Determine the [x, y] coordinate at the center of the cell enclosing the given text.  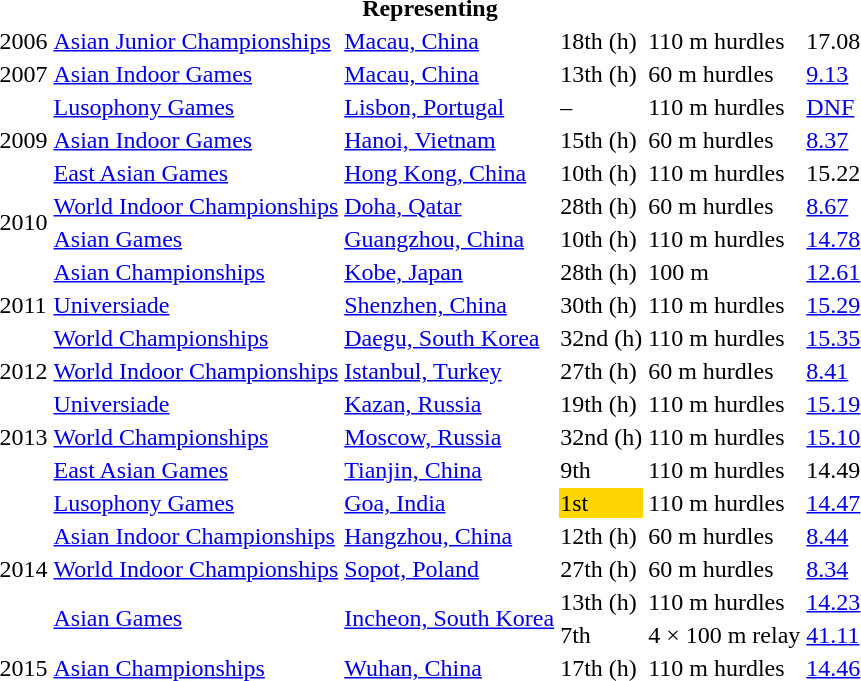
Daegu, South Korea [450, 338]
Asian Junior Championships [196, 41]
Incheon, South Korea [450, 618]
30th (h) [602, 305]
4 × 100 m relay [724, 635]
Doha, Qatar [450, 206]
Shenzhen, China [450, 305]
Guangzhou, China [450, 239]
19th (h) [602, 404]
Kobe, Japan [450, 272]
12th (h) [602, 536]
18th (h) [602, 41]
Kazan, Russia [450, 404]
Moscow, Russia [450, 437]
– [602, 107]
1st [602, 503]
Tianjin, China [450, 470]
Goa, India [450, 503]
Sopot, Poland [450, 569]
Hangzhou, China [450, 536]
Lisbon, Portugal [450, 107]
Istanbul, Turkey [450, 371]
7th [602, 635]
15th (h) [602, 140]
9th [602, 470]
Asian Championships [196, 272]
Asian Indoor Championships [196, 536]
100 m [724, 272]
Hong Kong, China [450, 173]
Hanoi, Vietnam [450, 140]
